Search for the cell housing the specified text and yield its [x, y] center coordinate. 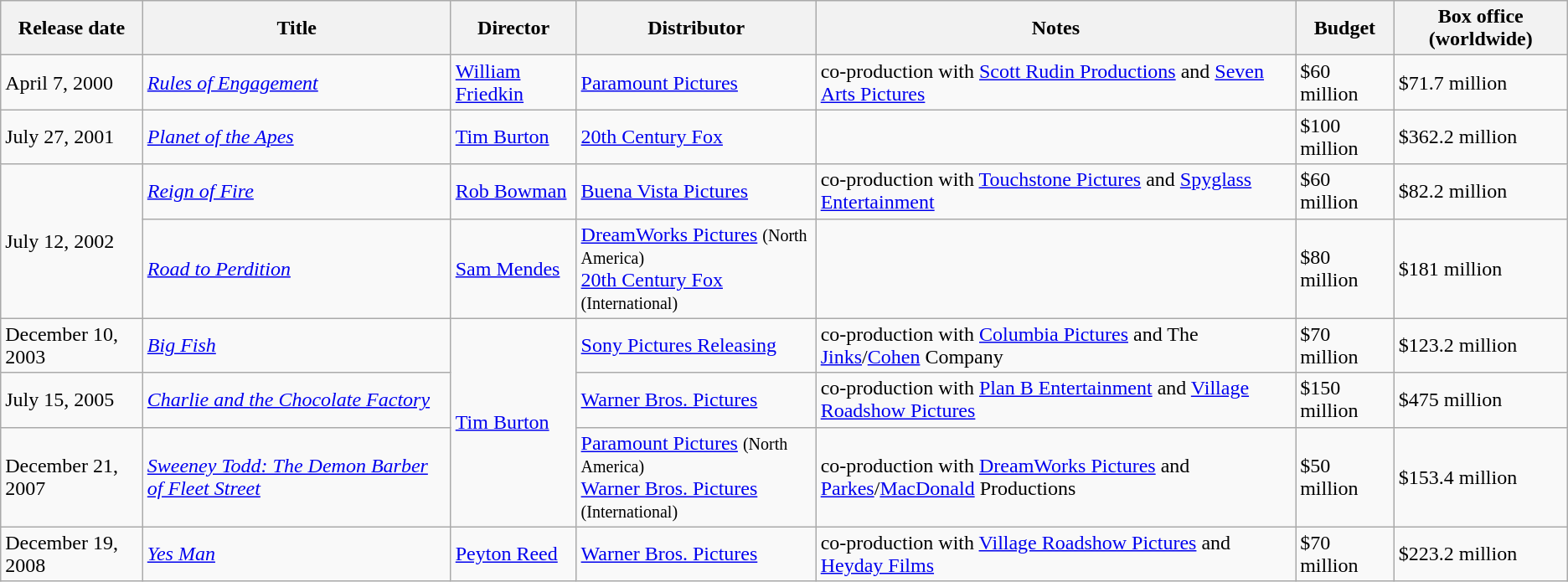
$50 million [1345, 477]
co-production with Touchstone Pictures and Spyglass Entertainment [1055, 191]
Release date [72, 28]
Budget [1345, 28]
Sam Mendes [513, 268]
$80 million [1345, 268]
co-production with Village Roadshow Pictures and Heyday Films [1055, 554]
$153.4 million [1481, 477]
$100 million [1345, 137]
$475 million [1481, 400]
Peyton Reed [513, 554]
William Friedkin [513, 82]
Paramount Pictures (North America)Warner Bros. Pictures (International) [696, 477]
Road to Perdition [297, 268]
DreamWorks Pictures (North America)20th Century Fox (International) [696, 268]
December 19, 2008 [72, 554]
Notes [1055, 28]
July 15, 2005 [72, 400]
$223.2 million [1481, 554]
April 7, 2000 [72, 82]
Reign of Fire [297, 191]
Big Fish [297, 345]
Distributor [696, 28]
Sony Pictures Releasing [696, 345]
July 12, 2002 [72, 241]
$181 million [1481, 268]
July 27, 2001 [72, 137]
Rules of Engagement [297, 82]
Yes Man [297, 554]
$123.2 million [1481, 345]
Buena Vista Pictures [696, 191]
$362.2 million [1481, 137]
Box office (worldwide) [1481, 28]
co-production with Scott Rudin Productions and Seven Arts Pictures [1055, 82]
co-production with Columbia Pictures and The Jinks/Cohen Company [1055, 345]
$150 million [1345, 400]
Planet of the Apes [297, 137]
co-production with DreamWorks Pictures and Parkes/MacDonald Productions [1055, 477]
$71.7 million [1481, 82]
Charlie and the Chocolate Factory [297, 400]
Rob Bowman [513, 191]
Sweeney Todd: The Demon Barber of Fleet Street [297, 477]
Title [297, 28]
$82.2 million [1481, 191]
Paramount Pictures [696, 82]
20th Century Fox [696, 137]
December 21, 2007 [72, 477]
December 10, 2003 [72, 345]
co-production with Plan B Entertainment and Village Roadshow Pictures [1055, 400]
Director [513, 28]
